Capture the cell that displays the provided text and extract its [X, Y] central coordinate. 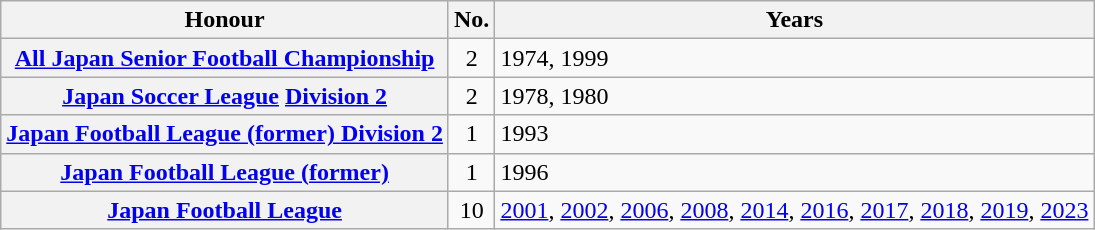
1996 [794, 172]
1974, 1999 [794, 58]
No. [471, 20]
1978, 1980 [794, 96]
2001, 2002, 2006, 2008, 2014, 2016, 2017, 2018, 2019, 2023 [794, 210]
Japan Football League (former) Division 2 [225, 134]
Japan Soccer League Division 2 [225, 96]
10 [471, 210]
All Japan Senior Football Championship [225, 58]
Japan Football League [225, 210]
Years [794, 20]
1993 [794, 134]
Honour [225, 20]
Japan Football League (former) [225, 172]
